Return [x, y] of the center of cell containing provided text 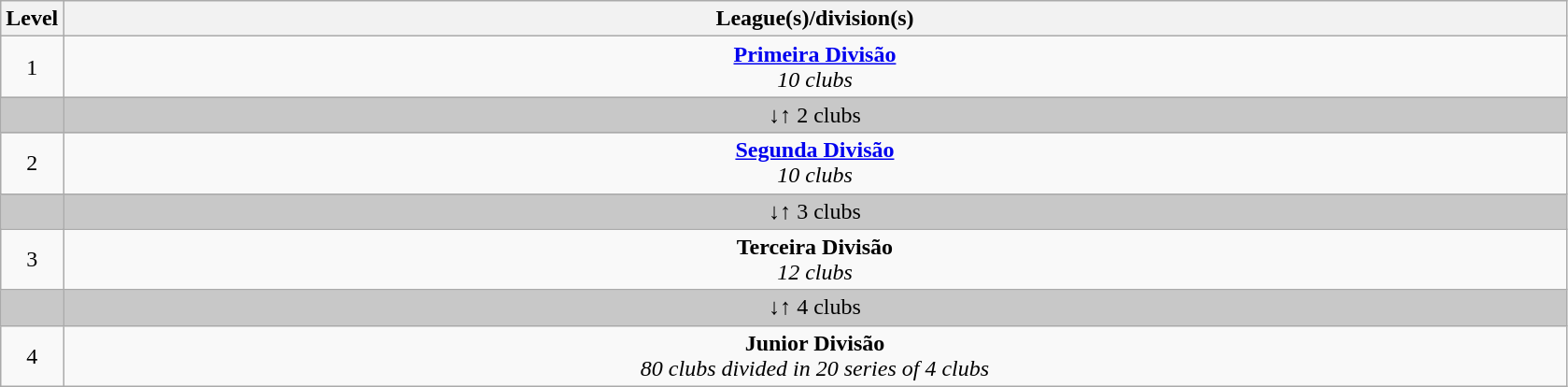
Primeira Divisão10 clubs [814, 67]
League(s)/division(s) [814, 19]
Junior Divisão80 clubs divided in 20 series of 4 clubs [814, 355]
↓↑ 3 clubs [814, 211]
Level [32, 19]
↓↑ 2 clubs [814, 115]
2 [32, 163]
Terceira Divisão12 clubs [814, 260]
Segunda Divisão10 clubs [814, 163]
3 [32, 260]
4 [32, 355]
↓↑ 4 clubs [814, 308]
1 [32, 67]
